Search for the cell housing the specified text and yield its [x, y] center coordinate. 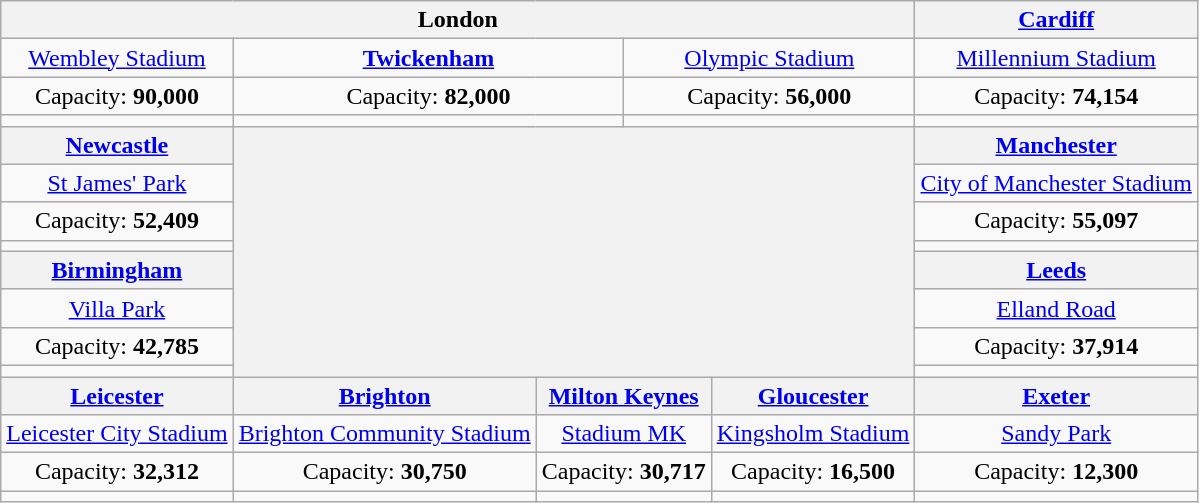
Olympic Stadium [770, 58]
Capacity: 74,154 [1056, 96]
Leeds [1056, 270]
Leicester [117, 395]
Twickenham [428, 58]
Brighton [384, 395]
Capacity: 90,000 [117, 96]
Elland Road [1056, 308]
St James' Park [117, 183]
Capacity: 56,000 [770, 96]
London [458, 20]
Gloucester [813, 395]
Birmingham [117, 270]
Capacity: 42,785 [117, 346]
Capacity: 12,300 [1056, 472]
Capacity: 55,097 [1056, 221]
City of Manchester Stadium [1056, 183]
Stadium MK [624, 434]
Wembley Stadium [117, 58]
Capacity: 30,750 [384, 472]
Leicester City Stadium [117, 434]
Kingsholm Stadium [813, 434]
Villa Park [117, 308]
Capacity: 37,914 [1056, 346]
Exeter [1056, 395]
Cardiff [1056, 20]
Milton Keynes [624, 395]
Newcastle [117, 145]
Millennium Stadium [1056, 58]
Capacity: 16,500 [813, 472]
Manchester [1056, 145]
Sandy Park [1056, 434]
Capacity: 82,000 [428, 96]
Capacity: 32,312 [117, 472]
Brighton Community Stadium [384, 434]
Capacity: 52,409 [117, 221]
Capacity: 30,717 [624, 472]
